Provide the [X, Y] coordinate of the cell's center where the given text is located.  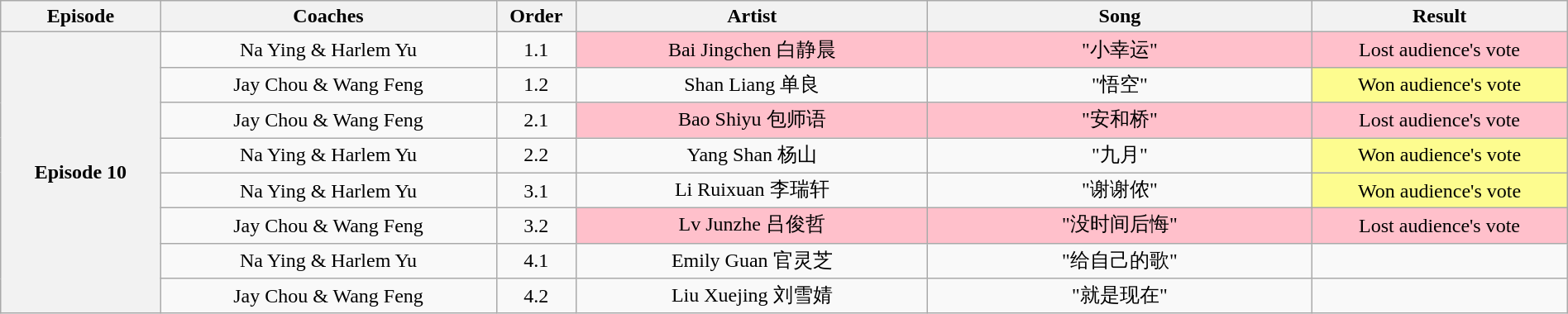
4.1 [536, 261]
Order [536, 17]
Song [1120, 17]
3.2 [536, 226]
"就是现在" [1120, 296]
2.1 [536, 121]
Artist [753, 17]
"悟空" [1120, 84]
Coaches [328, 17]
1.1 [536, 50]
Bai Jingchen 白静晨 [753, 50]
2.2 [536, 155]
"没时间后悔" [1120, 226]
3.1 [536, 190]
"安和桥" [1120, 121]
Li Ruixuan 李瑞轩 [753, 190]
Result [1439, 17]
Lv Junzhe 吕俊哲 [753, 226]
"给自己的歌" [1120, 261]
Shan Liang 单良 [753, 84]
Episode [81, 17]
4.2 [536, 296]
1.2 [536, 84]
Emily Guan 官灵芝 [753, 261]
"小幸运" [1120, 50]
Yang Shan 杨山 [753, 155]
Bao Shiyu 包师语 [753, 121]
Liu Xuejing 刘雪婧 [753, 296]
Episode 10 [81, 173]
"九月" [1120, 155]
"谢谢侬" [1120, 190]
